Extract the [x, y] coordinate from the center of the cell holding the provided text.  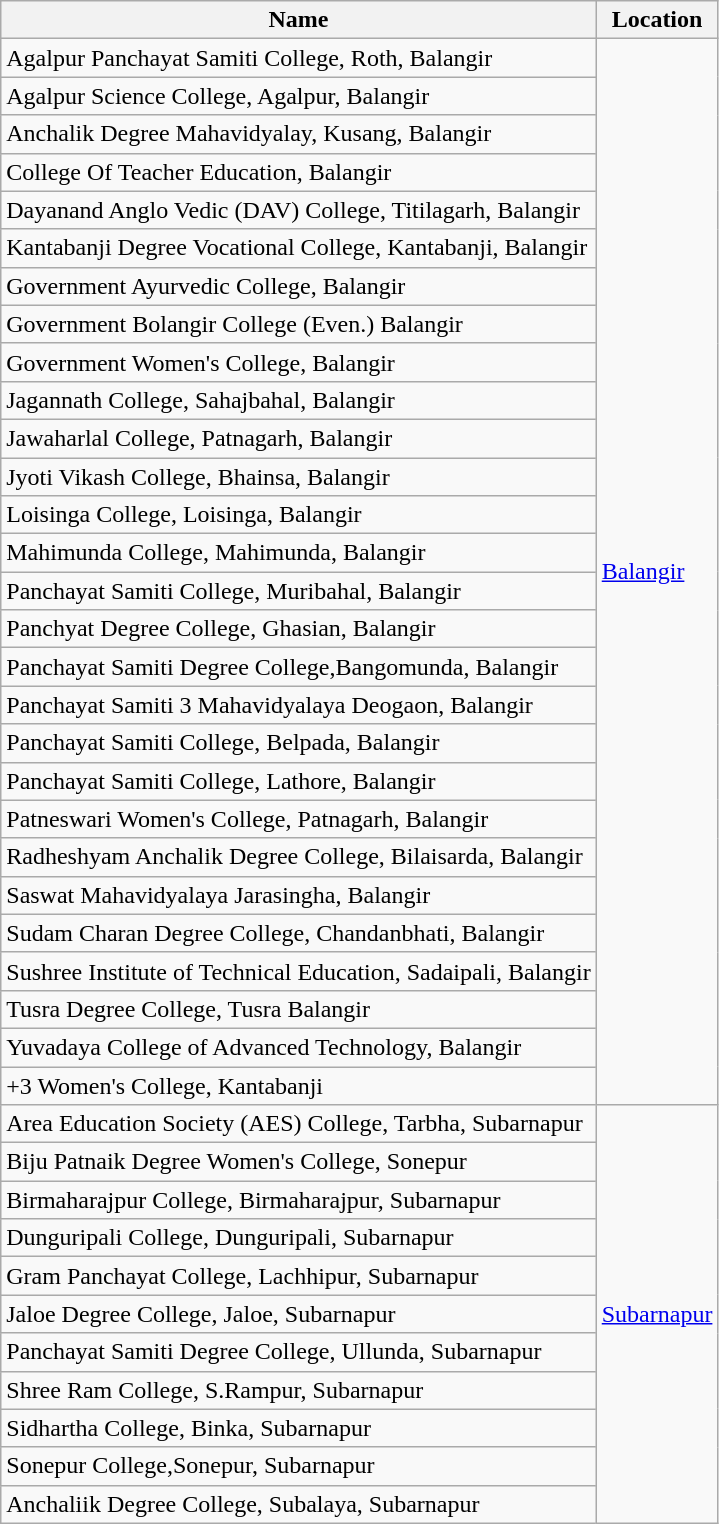
Name [298, 20]
Sonepur College,Sonepur, Subarnapur [298, 1466]
Gram Panchayat College, Lachhipur, Subarnapur [298, 1276]
Panchayat Samiti College, Muribahal, Balangir [298, 591]
Panchayat Samiti 3 Mahavidyalaya Deogaon, Balangir [298, 705]
Government Women's College, Balangir [298, 362]
Dayanand Anglo Vedic (DAV) College, Titilagarh, Balangir [298, 210]
Agalpur Panchayat Samiti College, Roth, Balangir [298, 58]
Loisinga College, Loisinga, Balangir [298, 515]
Panchayat Samiti Degree College, Ullunda, Subarnapur [298, 1352]
Birmaharajpur College, Birmaharajpur, Subarnapur [298, 1200]
Sudam Charan Degree College, Chandanbhati, Balangir [298, 933]
Yuvadaya College of Advanced Technology, Balangir [298, 1047]
Saswat Mahavidyalaya Jarasingha, Balangir [298, 895]
Tusra Degree College, Tusra Balangir [298, 1009]
Agalpur Science College, Agalpur, Balangir [298, 96]
Government Ayurvedic College, Balangir [298, 286]
Government Bolangir College (Even.) Balangir [298, 324]
Panchayat Samiti Degree College,Bangomunda, Balangir [298, 667]
Shree Ram College, S.Rampur, Subarnapur [298, 1390]
Panchayat Samiti College, Lathore, Balangir [298, 781]
Jagannath College, Sahajbahal, Balangir [298, 400]
Dunguripali College, Dunguripali, Subarnapur [298, 1238]
Sidhartha College, Binka, Subarnapur [298, 1428]
Radheshyam Anchalik Degree College, Bilaisarda, Balangir [298, 857]
Subarnapur [657, 1314]
+3 Women's College, Kantabanji [298, 1085]
Balangir [657, 572]
Panchayat Samiti College, Belpada, Balangir [298, 743]
Anchaliik Degree College, Subalaya, Subarnapur [298, 1504]
College Of Teacher Education, Balangir [298, 172]
Sushree Institute of Technical Education, Sadaipali, Balangir [298, 971]
Location [657, 20]
Patneswari Women's College, Patnagarh, Balangir [298, 819]
Area Education Society (AES) College, Tarbha, Subarnapur [298, 1124]
Anchalik Degree Mahavidyalay, Kusang, Balangir [298, 134]
Panchyat Degree College, Ghasian, Balangir [298, 629]
Biju Patnaik Degree Women's College, Sonepur [298, 1162]
Mahimunda College, Mahimunda, Balangir [298, 553]
Jaloe Degree College, Jaloe, Subarnapur [298, 1314]
Jawaharlal College, Patnagarh, Balangir [298, 438]
Jyoti Vikash College, Bhainsa, Balangir [298, 477]
Kantabanji Degree Vocational College, Kantabanji, Balangir [298, 248]
